Pinpoint the cell where the given text exists, returning its [X, Y] midpoint coordinate. 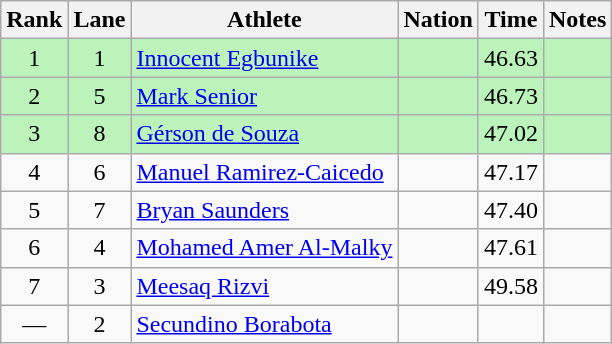
Mohamed Amer Al-Malky [264, 248]
Meesaq Rizvi [264, 286]
— [34, 324]
Secundino Borabota [264, 324]
Athlete [264, 20]
47.02 [510, 134]
Gérson de Souza [264, 134]
8 [100, 134]
Mark Senior [264, 96]
Nation [438, 20]
Notes [577, 20]
49.58 [510, 286]
46.63 [510, 58]
Bryan Saunders [264, 210]
47.61 [510, 248]
47.17 [510, 172]
Rank [34, 20]
Lane [100, 20]
47.40 [510, 210]
Innocent Egbunike [264, 58]
Time [510, 20]
Manuel Ramirez-Caicedo [264, 172]
46.73 [510, 96]
